Determine the (x, y) coordinate at the center of the cell enclosing the given text.  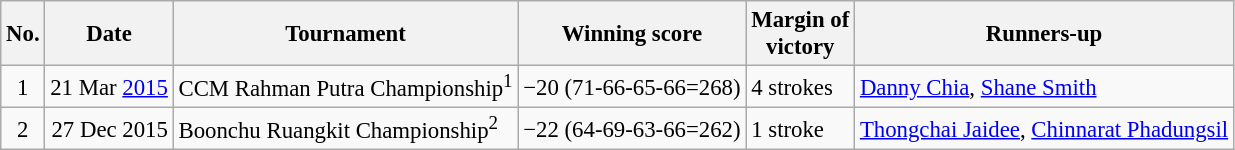
Winning score (632, 34)
Boonchu Ruangkit Championship2 (346, 129)
−22 (64-69-63-66=262) (632, 129)
4 strokes (800, 87)
Margin ofvictory (800, 34)
1 stroke (800, 129)
1 (23, 87)
Date (109, 34)
Tournament (346, 34)
Runners-up (1044, 34)
21 Mar 2015 (109, 87)
−20 (71-66-65-66=268) (632, 87)
Thongchai Jaidee, Chinnarat Phadungsil (1044, 129)
No. (23, 34)
Danny Chia, Shane Smith (1044, 87)
2 (23, 129)
27 Dec 2015 (109, 129)
CCM Rahman Putra Championship1 (346, 87)
